Identify which cell holds the provided text, then report its (X, Y) central coordinate. 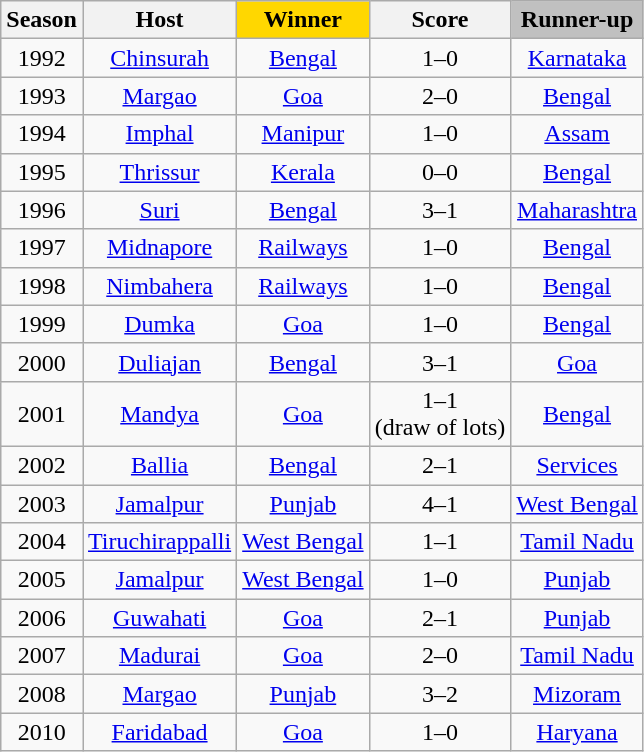
1992 (42, 58)
2005 (42, 580)
1–1(draw of lots) (440, 414)
1996 (42, 210)
Haryana (577, 732)
2000 (42, 362)
Winner (303, 20)
2004 (42, 542)
Services (577, 465)
Mizoram (577, 694)
Nimbahera (159, 286)
Mandya (159, 414)
Midnapore (159, 248)
1994 (42, 134)
Faridabad (159, 732)
Manipur (303, 134)
2003 (42, 503)
Madurai (159, 656)
Ballia (159, 465)
Imphal (159, 134)
2010 (42, 732)
Runner-up (577, 20)
2002 (42, 465)
Thrissur (159, 172)
Host (159, 20)
0–0 (440, 172)
Maharashtra (577, 210)
2008 (42, 694)
Dumka (159, 324)
2006 (42, 618)
3–2 (440, 694)
Score (440, 20)
Chinsurah (159, 58)
Assam (577, 134)
Suri (159, 210)
Season (42, 20)
1999 (42, 324)
Tiruchirappalli (159, 542)
1995 (42, 172)
2007 (42, 656)
Guwahati (159, 618)
1993 (42, 96)
Kerala (303, 172)
Karnataka (577, 58)
Duliajan (159, 362)
4–1 (440, 503)
1–1 (440, 542)
1997 (42, 248)
1998 (42, 286)
2001 (42, 414)
